For the text-containing cell, return its midpoint in [x, y] coordinate format. 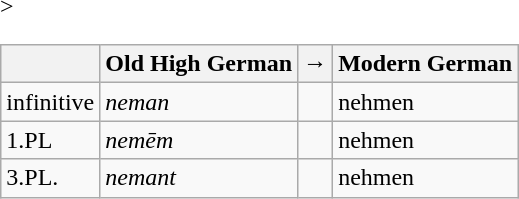
nemēm [199, 140]
3.PL. [50, 178]
Modern German [426, 64]
→ [316, 64]
infinitive [50, 102]
neman [199, 102]
1.PL [50, 140]
Old High German [199, 64]
nemant [199, 178]
